Search for the cell housing the specified text and yield its [x, y] center coordinate. 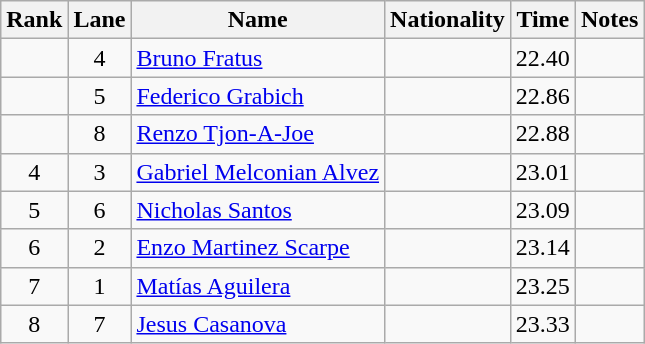
Time [542, 20]
Bruno Fratus [258, 58]
Notes [609, 20]
2 [100, 248]
Rank [34, 20]
Renzo Tjon-A-Joe [258, 134]
22.88 [542, 134]
Nationality [448, 20]
Lane [100, 20]
Name [258, 20]
Federico Grabich [258, 96]
22.40 [542, 58]
1 [100, 286]
Gabriel Melconian Alvez [258, 172]
Matías Aguilera [258, 286]
22.86 [542, 96]
23.33 [542, 324]
3 [100, 172]
23.09 [542, 210]
23.01 [542, 172]
23.14 [542, 248]
Enzo Martinez Scarpe [258, 248]
Nicholas Santos [258, 210]
23.25 [542, 286]
Jesus Casanova [258, 324]
